Output the [x, y] coordinate of the center of the cell containing the given text.  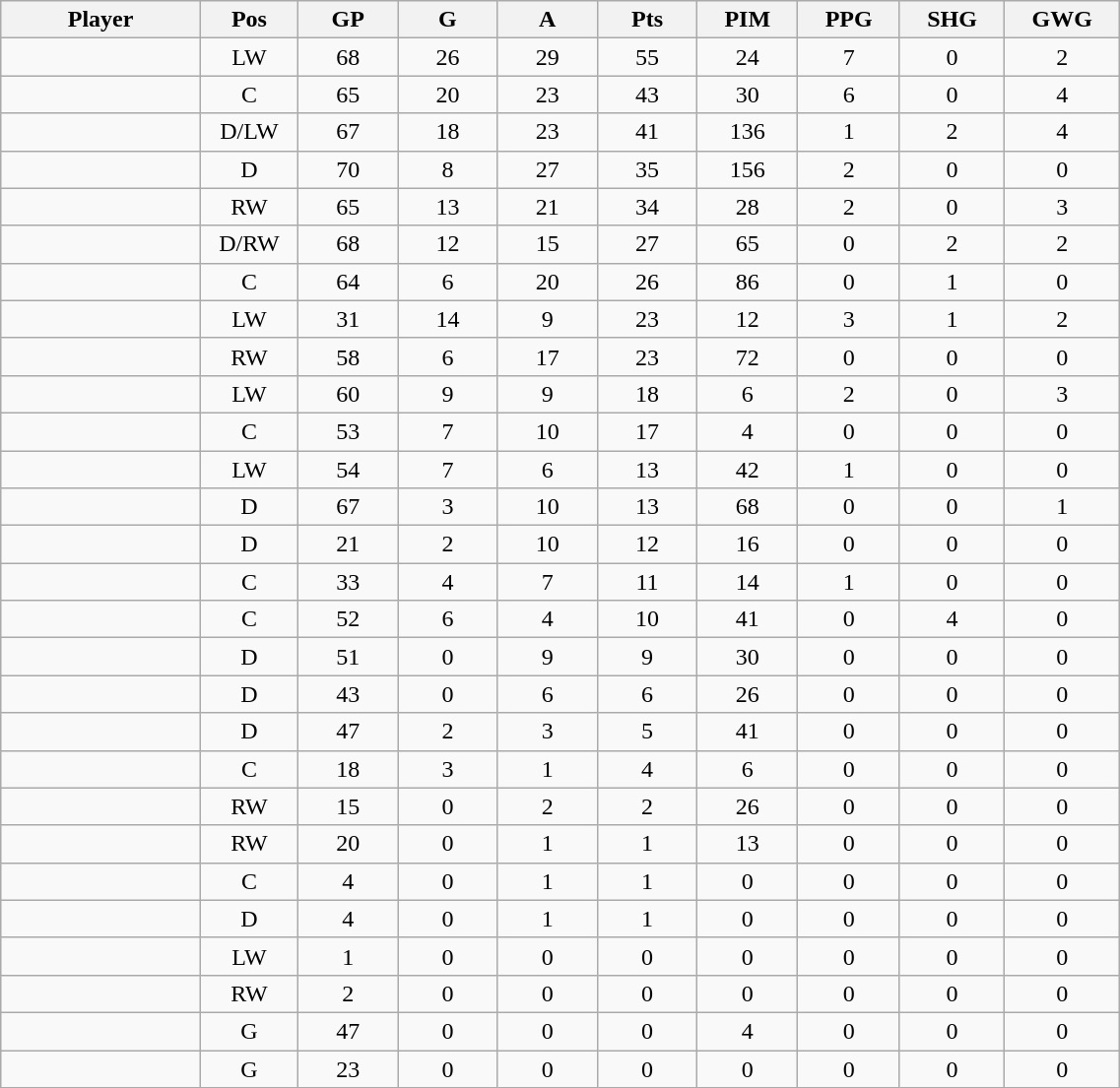
29 [548, 57]
42 [748, 470]
86 [748, 282]
Pos [248, 20]
60 [347, 394]
Player [100, 20]
PPG [849, 20]
5 [646, 732]
24 [748, 57]
54 [347, 470]
64 [347, 282]
PIM [748, 20]
8 [447, 169]
GWG [1062, 20]
11 [646, 582]
35 [646, 169]
70 [347, 169]
136 [748, 132]
16 [748, 544]
53 [347, 431]
55 [646, 57]
31 [347, 319]
51 [347, 657]
58 [347, 356]
D/RW [248, 244]
D/LW [248, 132]
34 [646, 207]
A [548, 20]
SHG [952, 20]
28 [748, 207]
GP [347, 20]
72 [748, 356]
52 [347, 619]
33 [347, 582]
Pts [646, 20]
156 [748, 169]
